Detect which cell encompasses the target text, then output its (x, y) center coordinate. 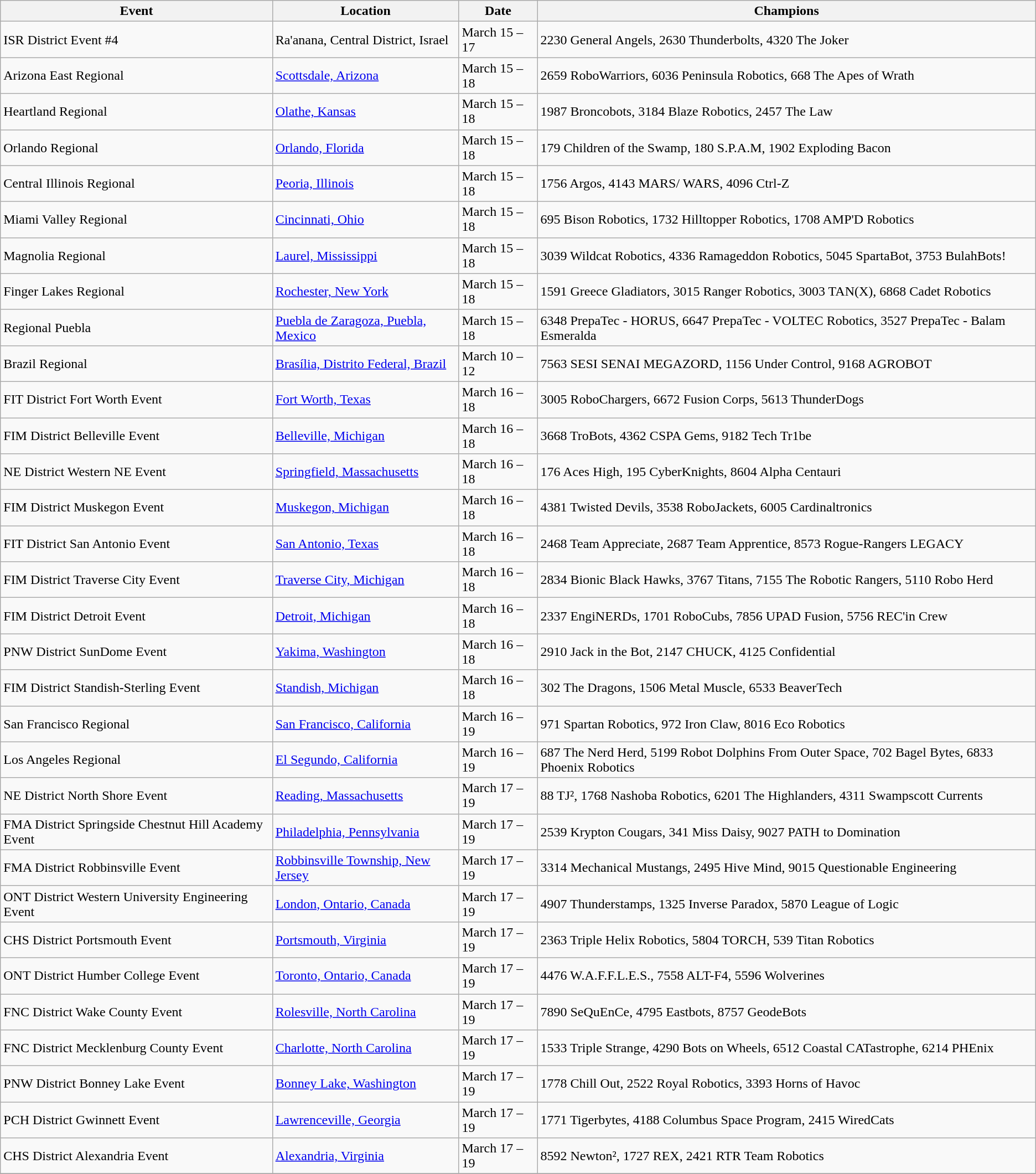
London, Ontario, Canada (365, 903)
NE District Western NE Event (136, 472)
Brazil Regional (136, 363)
179 Children of the Swamp, 180 S.P.A.M, 1902 Exploding Bacon (786, 147)
687 The Nerd Herd, 5199 Robot Dolphins From Outer Space, 702 Bagel Bytes, 6833 Phoenix Robotics (786, 759)
3668 TroBots, 4362 CSPA Gems, 9182 Tech Tr1be (786, 435)
2659 RoboWarriors, 6036 Peninsula Robotics, 668 The Apes of Wrath (786, 75)
3005 RoboChargers, 6672 Fusion Corps, 5613 ThunderDogs (786, 400)
Location (365, 11)
Regional Puebla (136, 328)
ONT District Humber College Event (136, 975)
March 10 – 12 (498, 363)
Lawrenceville, Georgia (365, 1120)
Reading, Massachusetts (365, 796)
FIM District Muskegon Event (136, 508)
1771 Tigerbytes, 4188 Columbus Space Program, 2415 WiredCats (786, 1120)
2834 Bionic Black Hawks, 3767 Titans, 7155 The Robotic Rangers, 5110 Robo Herd (786, 580)
Rochester, New York (365, 291)
Traverse City, Michigan (365, 580)
Laurel, Mississippi (365, 256)
2337 EngiNERDs, 1701 RoboCubs, 7856 UPAD Fusion, 5756 REC'in Crew (786, 616)
Heartland Regional (136, 112)
San Francisco, California (365, 724)
Miami Valley Regional (136, 219)
Alexandria, Virginia (365, 1156)
7563 SESI SENAI MEGAZORD, 1156 Under Control, 9168 AGROBOT (786, 363)
Robbinsville Township, New Jersey (365, 868)
Yakima, Washington (365, 652)
El Segundo, California (365, 759)
PCH District Gwinnett Event (136, 1120)
FIM District Belleville Event (136, 435)
2468 Team Appreciate, 2687 Team Apprentice, 8573 Rogue-Rangers LEGACY (786, 544)
FNC District Wake County Event (136, 1012)
Peoria, Illinois (365, 184)
302 The Dragons, 1506 Metal Muscle, 6533 BeaverTech (786, 687)
2910 Jack in the Bot, 2147 CHUCK, 4125 Confidential (786, 652)
Orlando Regional (136, 147)
Orlando, Florida (365, 147)
Portsmouth, Virginia (365, 940)
Olathe, Kansas (365, 112)
Detroit, Michigan (365, 616)
FIM District Traverse City Event (136, 580)
ISR District Event #4 (136, 40)
Scottsdale, Arizona (365, 75)
4476 W.A.F.F.L.E.S., 7558 ALT-F4, 5596 Wolverines (786, 975)
4907 Thunderstamps, 1325 Inverse Paradox, 5870 League of Logic (786, 903)
695 Bison Robotics, 1732 Hilltopper Robotics, 1708 AMP'D Robotics (786, 219)
Muskegon, Michigan (365, 508)
FIM District Standish-Sterling Event (136, 687)
NE District North Shore Event (136, 796)
Ra'anana, Central District, Israel (365, 40)
Standish, Michigan (365, 687)
CHS District Portsmouth Event (136, 940)
Central Illinois Regional (136, 184)
FIM District Detroit Event (136, 616)
Brasília, Distrito Federal, Brazil (365, 363)
FIT District Fort Worth Event (136, 400)
2230 General Angels, 2630 Thunderbolts, 4320 The Joker (786, 40)
Arizona East Regional (136, 75)
Toronto, Ontario, Canada (365, 975)
Cincinnati, Ohio (365, 219)
San Francisco Regional (136, 724)
Date (498, 11)
Puebla de Zaragoza, Puebla, Mexico (365, 328)
3039 Wildcat Robotics, 4336 Ramageddon Robotics, 5045 SpartaBot, 3753 BulahBots! (786, 256)
2363 Triple Helix Robotics, 5804 TORCH, 539 Titan Robotics (786, 940)
6348 PrepaTec - HORUS, 6647 PrepaTec - VOLTEC Robotics, 3527 PrepaTec - Balam Esmeralda (786, 328)
San Antonio, Texas (365, 544)
Belleville, Michigan (365, 435)
ONT District Western University Engineering Event (136, 903)
7890 SeQuEnCe, 4795 Eastbots, 8757 GeodeBots (786, 1012)
Charlotte, North Carolina (365, 1048)
176 Aces High, 195 CyberKnights, 8604 Alpha Centauri (786, 472)
PNW District Bonney Lake Event (136, 1084)
1778 Chill Out, 2522 Royal Robotics, 3393 Horns of Havoc (786, 1084)
Event (136, 11)
8592 Newton², 1727 REX, 2421 RTR Team Robotics (786, 1156)
PNW District SunDome Event (136, 652)
FMA District Robbinsville Event (136, 868)
3314 Mechanical Mustangs, 2495 Hive Mind, 9015 Questionable Engineering (786, 868)
Magnolia Regional (136, 256)
971 Spartan Robotics, 972 Iron Claw, 8016 Eco Robotics (786, 724)
Los Angeles Regional (136, 759)
FIT District San Antonio Event (136, 544)
1987 Broncobots, 3184 Blaze Robotics, 2457 The Law (786, 112)
Finger Lakes Regional (136, 291)
Springfield, Massachusetts (365, 472)
CHS District Alexandria Event (136, 1156)
Philadelphia, Pennsylvania (365, 831)
Rolesville, North Carolina (365, 1012)
4381 Twisted Devils, 3538 RoboJackets, 6005 Cardinaltronics (786, 508)
1756 Argos, 4143 MARS/ WARS, 4096 Ctrl-Z (786, 184)
2539 Krypton Cougars, 341 Miss Daisy, 9027 PATH to Domination (786, 831)
Champions (786, 11)
FNC District Mecklenburg County Event (136, 1048)
1591 Greece Gladiators, 3015 Ranger Robotics, 3003 TAN(X), 6868 Cadet Robotics (786, 291)
Fort Worth, Texas (365, 400)
1533 Triple Strange, 4290 Bots on Wheels, 6512 Coastal CATastrophe, 6214 PHEnix (786, 1048)
Bonney Lake, Washington (365, 1084)
March 15 – 17 (498, 40)
88 TJ², 1768 Nashoba Robotics, 6201 The Highlanders, 4311 Swampscott Currents (786, 796)
FMA District Springside Chestnut Hill Academy Event (136, 831)
